Capture the cell that displays the provided text and extract its (X, Y) central coordinate. 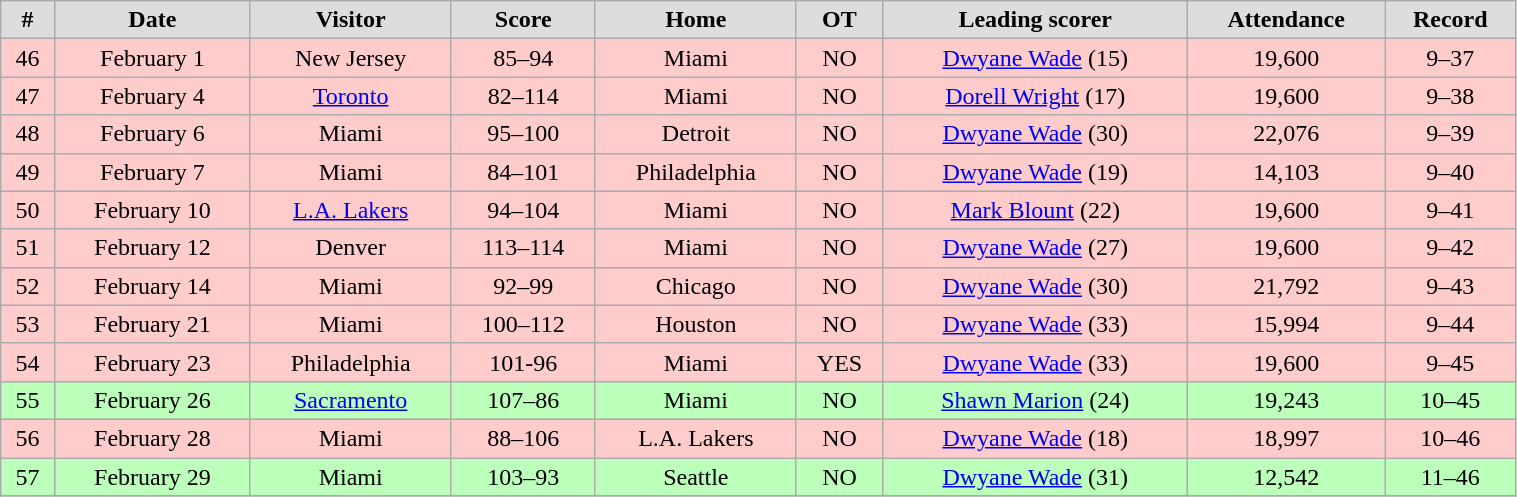
Mark Blount (22) (1036, 210)
Record (1450, 20)
49 (28, 172)
57 (28, 477)
52 (28, 286)
Attendance (1286, 20)
Dwyane Wade (31) (1036, 477)
53 (28, 324)
February 21 (152, 324)
10–46 (1450, 438)
101-96 (523, 362)
21,792 (1286, 286)
11–46 (1450, 477)
9–40 (1450, 172)
Seattle (696, 477)
Dwyane Wade (27) (1036, 248)
February 4 (152, 96)
OT (839, 20)
Dwyane Wade (18) (1036, 438)
14,103 (1286, 172)
Denver (350, 248)
84–101 (523, 172)
103–93 (523, 477)
107–86 (523, 400)
# (28, 20)
95–100 (523, 134)
82–114 (523, 96)
9–37 (1450, 58)
Sacramento (350, 400)
February 26 (152, 400)
51 (28, 248)
Score (523, 20)
February 7 (152, 172)
56 (28, 438)
Leading scorer (1036, 20)
9–42 (1450, 248)
12,542 (1286, 477)
February 10 (152, 210)
47 (28, 96)
Visitor (350, 20)
46 (28, 58)
19,243 (1286, 400)
February 29 (152, 477)
February 1 (152, 58)
YES (839, 362)
February 23 (152, 362)
88–106 (523, 438)
Chicago (696, 286)
94–104 (523, 210)
48 (28, 134)
85–94 (523, 58)
Date (152, 20)
Shawn Marion (24) (1036, 400)
10–45 (1450, 400)
55 (28, 400)
15,994 (1286, 324)
Dwyane Wade (15) (1036, 58)
February 6 (152, 134)
9–44 (1450, 324)
92–99 (523, 286)
February 12 (152, 248)
9–38 (1450, 96)
100–112 (523, 324)
Dorell Wright (17) (1036, 96)
Home (696, 20)
54 (28, 362)
Toronto (350, 96)
February 14 (152, 286)
9–43 (1450, 286)
113–114 (523, 248)
February 28 (152, 438)
Detroit (696, 134)
9–45 (1450, 362)
9–41 (1450, 210)
New Jersey (350, 58)
18,997 (1286, 438)
Houston (696, 324)
22,076 (1286, 134)
9–39 (1450, 134)
50 (28, 210)
Dwyane Wade (19) (1036, 172)
